For the text-containing cell, return its midpoint in [x, y] coordinate format. 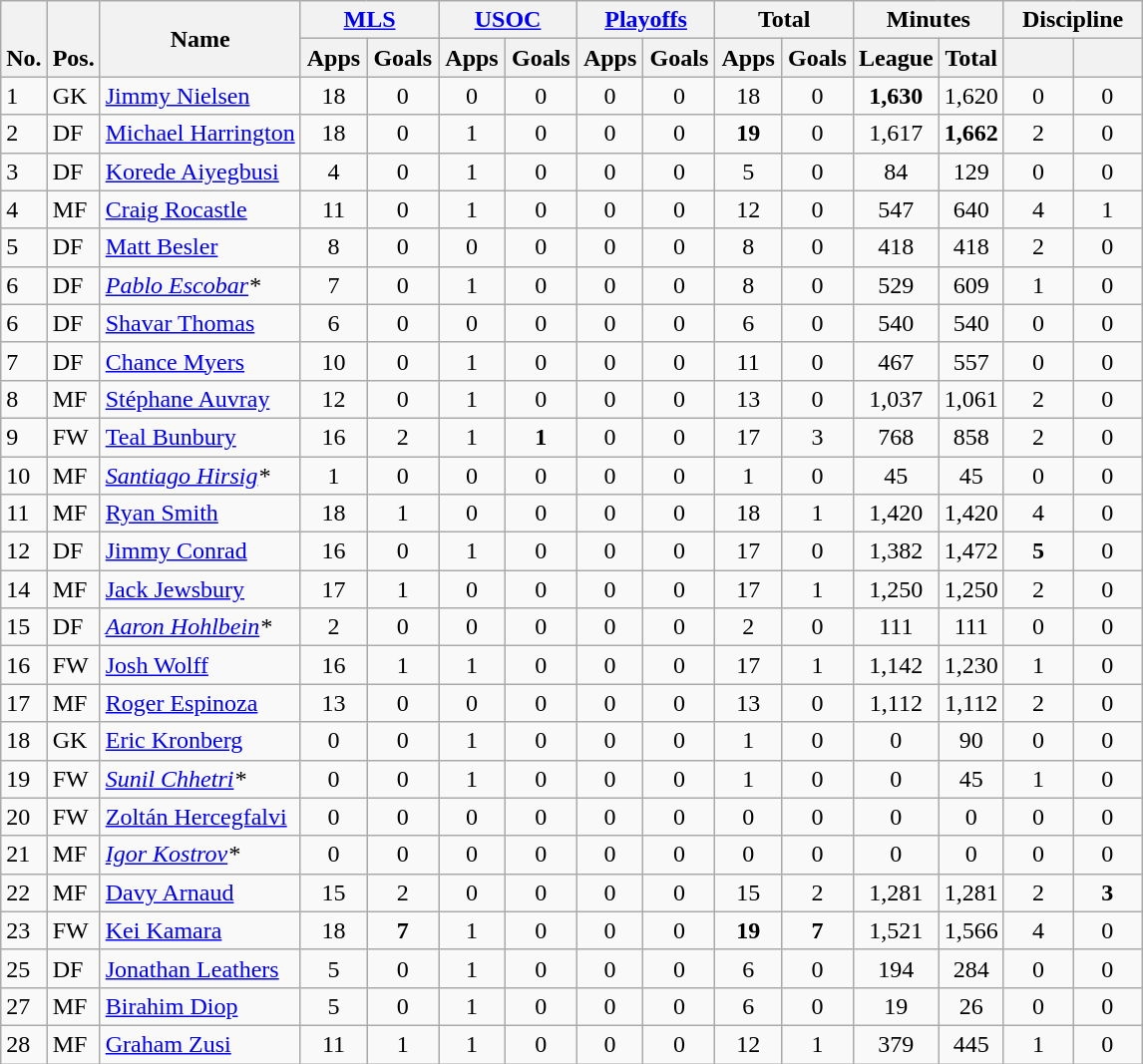
1,662 [971, 134]
1,142 [896, 665]
21 [24, 855]
Josh Wolff [199, 665]
284 [971, 968]
467 [896, 361]
529 [896, 285]
Chance Myers [199, 361]
445 [971, 1044]
1,566 [971, 930]
768 [896, 437]
1,617 [896, 134]
Jimmy Nielsen [199, 96]
1,472 [971, 551]
379 [896, 1044]
Aaron Hohlbein* [199, 627]
90 [971, 741]
28 [24, 1044]
Graham Zusi [199, 1044]
Matt Besler [199, 247]
557 [971, 361]
23 [24, 930]
Davy Arnaud [199, 892]
Stéphane Auvray [199, 399]
858 [971, 437]
Kei Kamara [199, 930]
Playoffs [646, 20]
Korede Aiyegbusi [199, 172]
27 [24, 1006]
129 [971, 172]
1,037 [896, 399]
Michael Harrington [199, 134]
14 [24, 589]
Shavar Thomas [199, 323]
1,230 [971, 665]
Santiago Hirsig* [199, 476]
Sunil Chhetri* [199, 779]
Name [199, 39]
20 [24, 817]
Roger Espinoza [199, 703]
194 [896, 968]
Jack Jewsbury [199, 589]
25 [24, 968]
Jimmy Conrad [199, 551]
Discipline [1073, 20]
609 [971, 285]
Birahim Diop [199, 1006]
MLS [369, 20]
Zoltán Hercegfalvi [199, 817]
640 [971, 209]
1,620 [971, 96]
22 [24, 892]
No. [24, 39]
Eric Kronberg [199, 741]
1,630 [896, 96]
Jonathan Leathers [199, 968]
Igor Kostrov* [199, 855]
547 [896, 209]
26 [971, 1006]
Minutes [928, 20]
84 [896, 172]
Pablo Escobar* [199, 285]
USOC [509, 20]
1,521 [896, 930]
Craig Rocastle [199, 209]
9 [24, 437]
Teal Bunbury [199, 437]
1,061 [971, 399]
League [896, 58]
Pos. [74, 39]
Ryan Smith [199, 514]
1,382 [896, 551]
